Search for the cell housing the specified text and yield its (x, y) center coordinate. 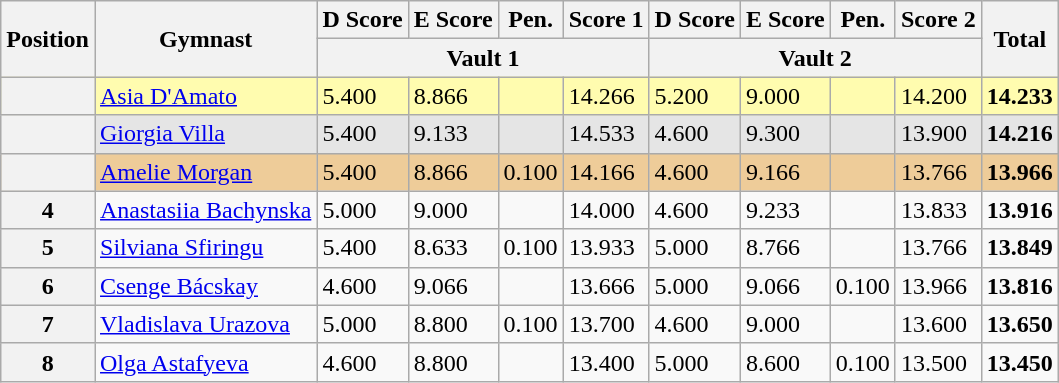
8 (48, 362)
9.166 (785, 172)
13.666 (606, 286)
Vault 2 (815, 58)
Vladislava Urazova (205, 324)
14.200 (938, 96)
Vault 1 (483, 58)
Asia D'Amato (205, 96)
Csenge Bácskay (205, 286)
Score 2 (938, 20)
14.233 (1020, 96)
Score 1 (606, 20)
13.900 (938, 134)
13.916 (1020, 210)
14.216 (1020, 134)
Gymnast (205, 39)
6 (48, 286)
4 (48, 210)
14.266 (606, 96)
5.200 (694, 96)
Position (48, 39)
Giorgia Villa (205, 134)
13.450 (1020, 362)
14.166 (606, 172)
8.600 (785, 362)
7 (48, 324)
13.650 (1020, 324)
Anastasiia Bachynska (205, 210)
9.133 (453, 134)
14.533 (606, 134)
13.833 (938, 210)
8.766 (785, 248)
13.500 (938, 362)
8.633 (453, 248)
13.933 (606, 248)
13.600 (938, 324)
9.233 (785, 210)
5 (48, 248)
Total (1020, 39)
Amelie Morgan (205, 172)
13.816 (1020, 286)
Silviana Sfiringu (205, 248)
13.849 (1020, 248)
9.300 (785, 134)
Olga Astafyeva (205, 362)
14.000 (606, 210)
13.700 (606, 324)
13.400 (606, 362)
